Return [x, y] of the center of cell containing provided text 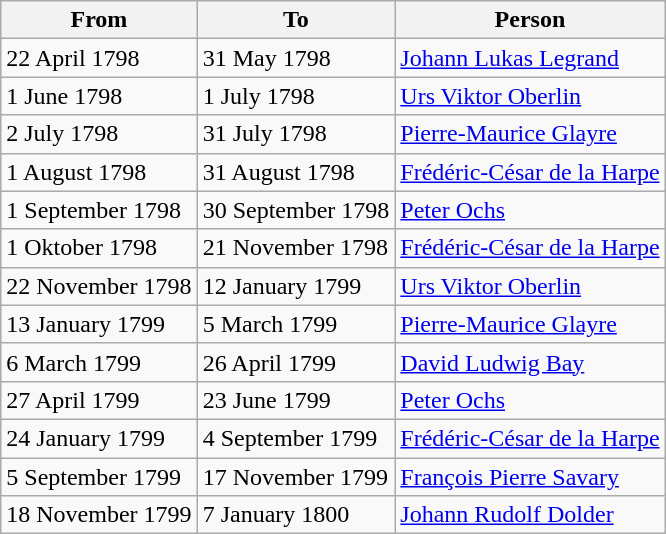
27 April 1799 [99, 400]
1 June 1798 [99, 96]
1 Oktober 1798 [99, 248]
Johann Lukas Legrand [530, 58]
24 January 1799 [99, 438]
22 November 1798 [99, 286]
François Pierre Savary [530, 477]
Person [530, 20]
1 July 1798 [296, 96]
From [99, 20]
31 May 1798 [296, 58]
5 March 1799 [296, 324]
4 September 1799 [296, 438]
Johann Rudolf Dolder [530, 515]
2 July 1798 [99, 134]
26 April 1799 [296, 362]
31 August 1798 [296, 172]
12 January 1799 [296, 286]
17 November 1799 [296, 477]
23 June 1799 [296, 400]
13 January 1799 [99, 324]
David Ludwig Bay [530, 362]
21 November 1798 [296, 248]
5 September 1799 [99, 477]
7 January 1800 [296, 515]
30 September 1798 [296, 210]
22 April 1798 [99, 58]
1 August 1798 [99, 172]
To [296, 20]
31 July 1798 [296, 134]
18 November 1799 [99, 515]
1 September 1798 [99, 210]
6 March 1799 [99, 362]
